Scan for the cell matching the given text and deliver its [X, Y] coordinate at center. 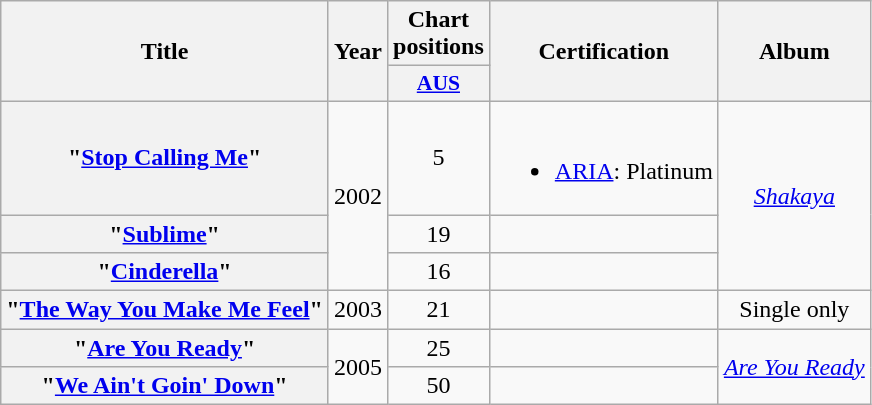
Year [358, 52]
2002 [358, 196]
ARIA: Platinum [604, 158]
Single only [794, 310]
Title [165, 52]
"We Ain't Goin' Down" [165, 386]
AUS [439, 84]
2005 [358, 367]
16 [439, 272]
"Are You Ready" [165, 348]
21 [439, 310]
Shakaya [794, 196]
"The Way You Make Me Feel" [165, 310]
25 [439, 348]
5 [439, 158]
Album [794, 52]
Chart positions [439, 34]
2003 [358, 310]
"Cinderella" [165, 272]
"Sublime" [165, 233]
"Stop Calling Me" [165, 158]
19 [439, 233]
50 [439, 386]
Certification [604, 52]
Are You Ready [794, 367]
